Scan for the cell matching the given text and deliver its [x, y] coordinate at center. 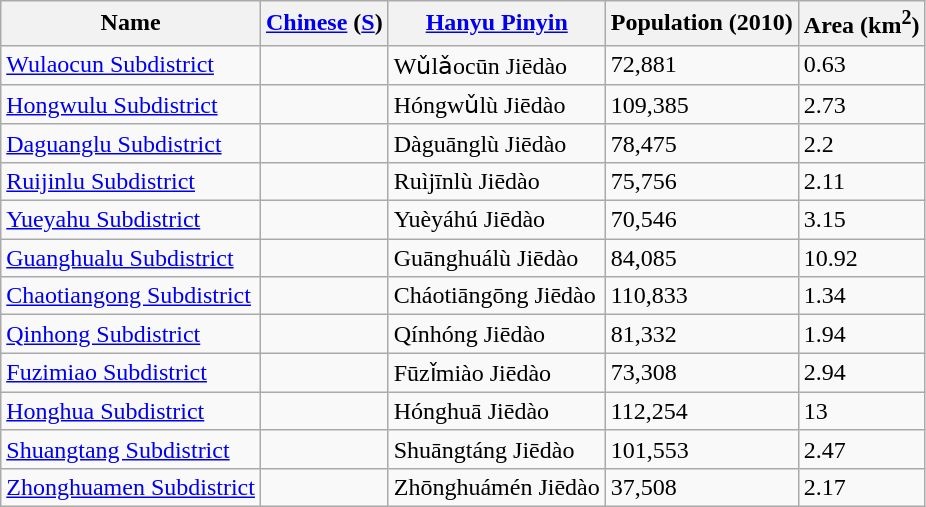
2.17 [862, 487]
Yueyahu Subdistrict [131, 220]
Hónghuā Jiēdào [496, 411]
Honghua Subdistrict [131, 411]
Daguanglu Subdistrict [131, 143]
0.63 [862, 65]
72,881 [702, 65]
Area (km2) [862, 24]
75,756 [702, 181]
Fūzǐmiào Jiēdào [496, 373]
1.34 [862, 296]
Ruijinlu Subdistrict [131, 181]
Dàguānglù Jiēdào [496, 143]
Chaotiangong Subdistrict [131, 296]
Shuangtang Subdistrict [131, 449]
Zhōnghuámén Jiēdào [496, 487]
Hongwulu Subdistrict [131, 105]
13 [862, 411]
110,833 [702, 296]
Ruìjīnlù Jiēdào [496, 181]
Chinese (S) [324, 24]
78,475 [702, 143]
Yuèyáhú Jiēdào [496, 220]
70,546 [702, 220]
2.47 [862, 449]
37,508 [702, 487]
73,308 [702, 373]
10.92 [862, 258]
Name [131, 24]
Cháotiāngōng Jiēdào [496, 296]
Guānghuálù Jiēdào [496, 258]
Shuāngtáng Jiēdào [496, 449]
2.94 [862, 373]
Qinhong Subdistrict [131, 334]
112,254 [702, 411]
109,385 [702, 105]
84,085 [702, 258]
Wulaocun Subdistrict [131, 65]
1.94 [862, 334]
Population (2010) [702, 24]
Guanghualu Subdistrict [131, 258]
2.2 [862, 143]
Hanyu Pinyin [496, 24]
Fuzimiao Subdistrict [131, 373]
2.73 [862, 105]
Wǔlǎocūn Jiēdào [496, 65]
81,332 [702, 334]
Qínhóng Jiēdào [496, 334]
Hóngwǔlù Jiēdào [496, 105]
Zhonghuamen Subdistrict [131, 487]
2.11 [862, 181]
3.15 [862, 220]
101,553 [702, 449]
